Locate the cell with the specified text and output its [X, Y] center coordinate. 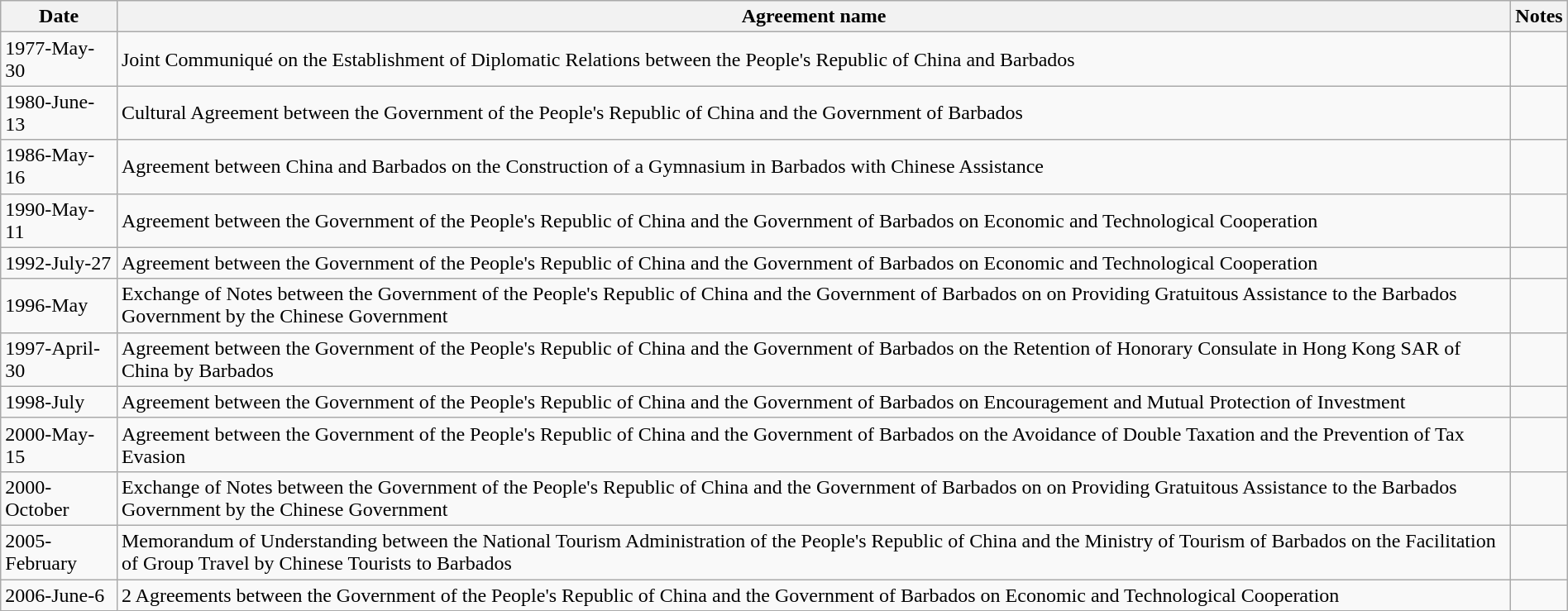
Cultural Agreement between the Government of the People's Republic of China and the Government of Barbados [814, 112]
1998-July [60, 402]
1986-May-16 [60, 167]
Agreement between China and Barbados on the Construction of a Gymnasium in Barbados with Chinese Assistance [814, 167]
2000-October [60, 498]
Date [60, 17]
1996-May [60, 306]
Agreement name [814, 17]
2005-February [60, 552]
1977-May-30 [60, 60]
1990-May-11 [60, 220]
1992-July-27 [60, 263]
1997-April-30 [60, 359]
1980-June-13 [60, 112]
2000-May-15 [60, 445]
Joint Communiqué on the Establishment of Diplomatic Relations between the People's Republic of China and Barbados [814, 60]
2006-June-6 [60, 594]
2 Agreements between the Government of the People's Republic of China and the Government of Barbados on Economic and Technological Cooperation [814, 594]
Notes [1539, 17]
